Return [x, y] of the center of cell containing provided text 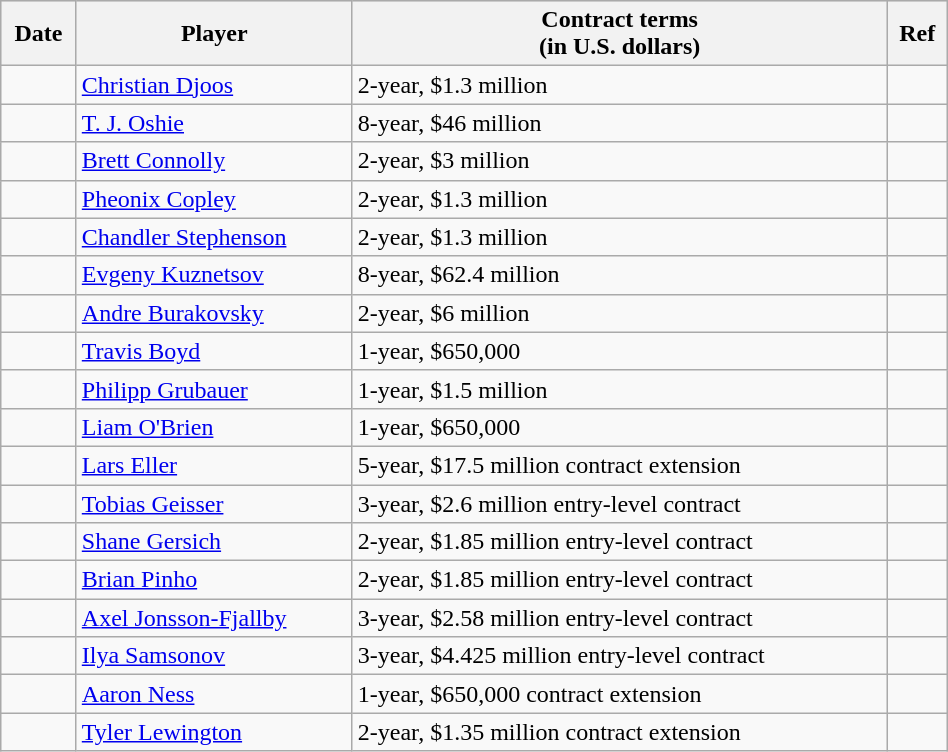
5-year, $17.5 million contract extension [620, 465]
Chandler Stephenson [214, 237]
8-year, $46 million [620, 123]
T. J. Oshie [214, 123]
Aaron Ness [214, 694]
Andre Burakovsky [214, 313]
Tyler Lewington [214, 732]
Brett Connolly [214, 161]
Shane Gersich [214, 542]
8-year, $62.4 million [620, 275]
Axel Jonsson-Fjallby [214, 618]
3-year, $2.6 million entry-level contract [620, 503]
2-year, $3 million [620, 161]
Lars Eller [214, 465]
Evgeny Kuznetsov [214, 275]
Travis Boyd [214, 351]
Ilya Samsonov [214, 656]
Christian Djoos [214, 85]
1-year, $1.5 million [620, 389]
Tobias Geisser [214, 503]
3-year, $2.58 million entry-level contract [620, 618]
Pheonix Copley [214, 199]
Philipp Grubauer [214, 389]
Player [214, 34]
Contract terms(in U.S. dollars) [620, 34]
Brian Pinho [214, 580]
2-year, $1.35 million contract extension [620, 732]
1-year, $650,000 contract extension [620, 694]
Liam O'Brien [214, 427]
3-year, $4.425 million entry-level contract [620, 656]
Date [39, 34]
Ref [917, 34]
2-year, $6 million [620, 313]
